Detect which cell encompasses the target text, then output its [x, y] center coordinate. 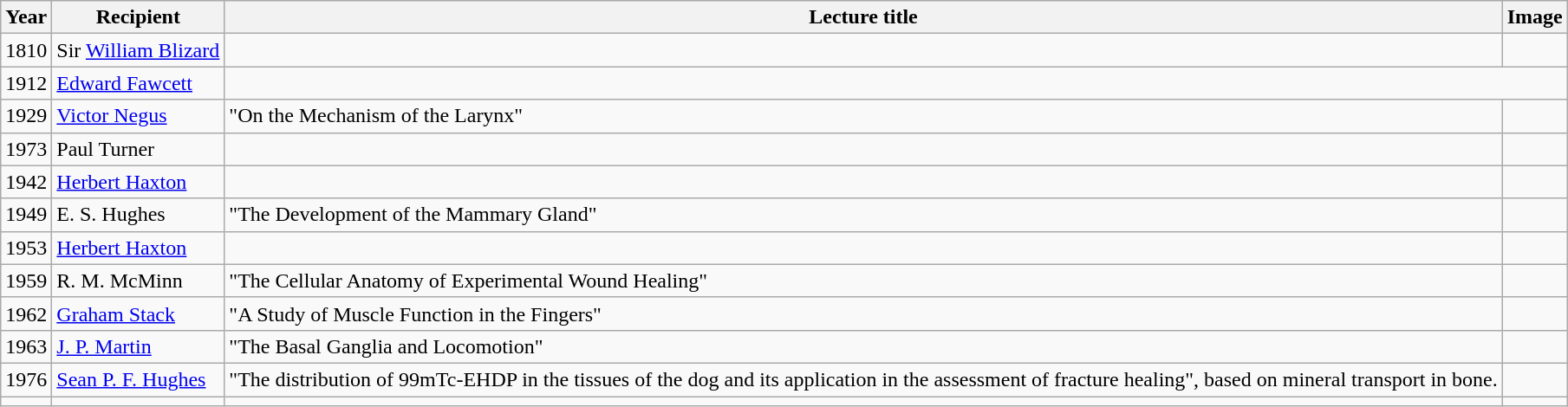
1963 [26, 346]
J. P. Martin [139, 346]
1953 [26, 248]
Sir William Blizard [139, 50]
"The Development of the Mammary Gland" [863, 215]
Paul Turner [139, 149]
"On the Mechanism of the Larynx" [863, 116]
"The Basal Ganglia and Locomotion" [863, 346]
R. M. McMinn [139, 281]
Recipient [139, 17]
1912 [26, 83]
1810 [26, 50]
Graham Stack [139, 313]
Edward Fawcett [139, 83]
Victor Negus [139, 116]
Lecture title [863, 17]
1942 [26, 182]
1949 [26, 215]
1959 [26, 281]
Sean P. F. Hughes [139, 379]
"A Study of Muscle Function in the Fingers" [863, 313]
1973 [26, 149]
Image [1534, 17]
Year [26, 17]
"The Cellular Anatomy of Experimental Wound Healing" [863, 281]
E. S. Hughes [139, 215]
1962 [26, 313]
1976 [26, 379]
1929 [26, 116]
